Find where the given text appears and provide that cell's center as [X, Y] coordinate. 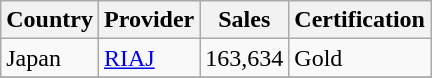
Country [50, 20]
Japan [50, 58]
Provider [148, 20]
Sales [244, 20]
RIAJ [148, 58]
163,634 [244, 58]
Gold [360, 58]
Certification [360, 20]
